Scan for the cell matching the given text and deliver its [X, Y] coordinate at center. 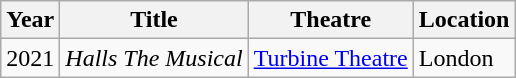
Theatre [330, 20]
London [464, 58]
Location [464, 20]
2021 [30, 58]
Title [154, 20]
Year [30, 20]
Halls The Musical [154, 58]
Turbine Theatre [330, 58]
